Locate the cell with the specified text and output its [X, Y] center coordinate. 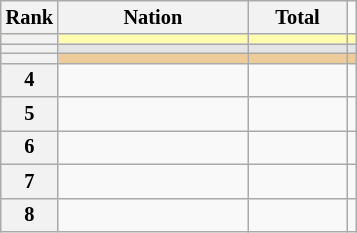
8 [30, 215]
6 [30, 147]
Nation [153, 17]
Rank [30, 17]
4 [30, 80]
5 [30, 114]
7 [30, 181]
Total [298, 17]
